Extract the (x, y) coordinate from the center of the cell holding the provided text.  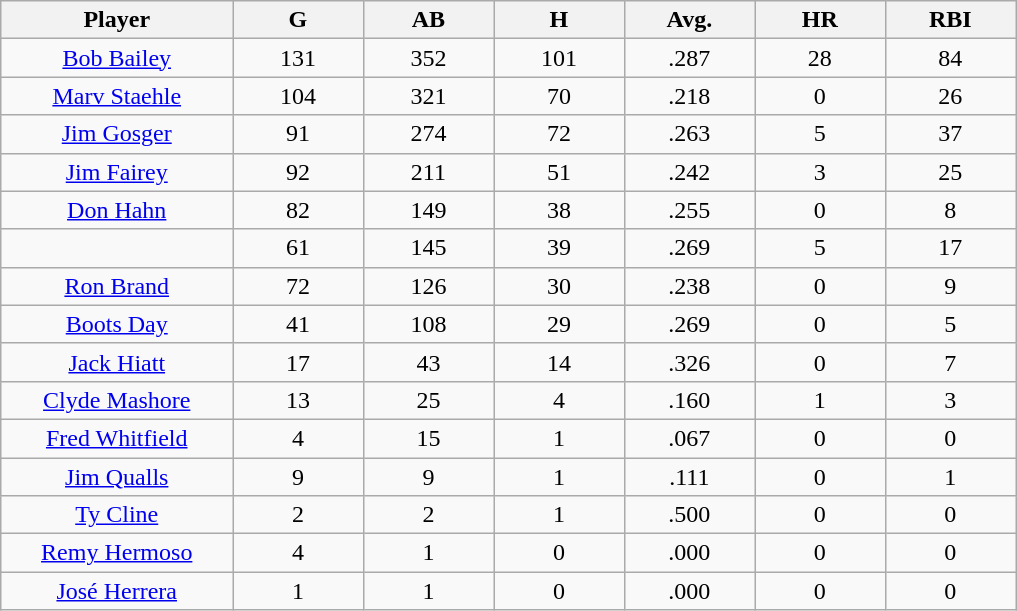
101 (559, 58)
Ron Brand (117, 286)
145 (428, 248)
.263 (689, 134)
38 (559, 210)
28 (820, 58)
Boots Day (117, 324)
Jim Qualls (117, 477)
104 (298, 96)
.500 (689, 515)
43 (428, 362)
8 (950, 210)
Jim Fairey (117, 172)
Bob Bailey (117, 58)
91 (298, 134)
13 (298, 400)
149 (428, 210)
.218 (689, 96)
41 (298, 324)
H (559, 20)
José Herrera (117, 591)
Jack Hiatt (117, 362)
.255 (689, 210)
Remy Hermoso (117, 553)
70 (559, 96)
Player (117, 20)
Jim Gosger (117, 134)
321 (428, 96)
Clyde Mashore (117, 400)
84 (950, 58)
RBI (950, 20)
108 (428, 324)
274 (428, 134)
92 (298, 172)
Fred Whitfield (117, 438)
.238 (689, 286)
Ty Cline (117, 515)
.067 (689, 438)
AB (428, 20)
29 (559, 324)
352 (428, 58)
26 (950, 96)
HR (820, 20)
211 (428, 172)
.242 (689, 172)
Avg. (689, 20)
37 (950, 134)
15 (428, 438)
.111 (689, 477)
131 (298, 58)
30 (559, 286)
61 (298, 248)
14 (559, 362)
39 (559, 248)
Marv Staehle (117, 96)
G (298, 20)
82 (298, 210)
7 (950, 362)
Don Hahn (117, 210)
.287 (689, 58)
51 (559, 172)
.326 (689, 362)
.160 (689, 400)
126 (428, 286)
